Return the (X, Y) coordinate for the center point of the cell that contains the specified text.  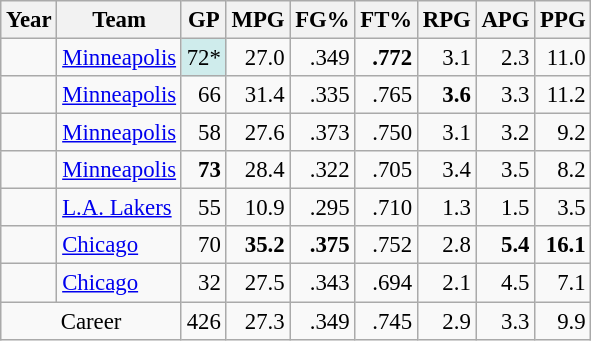
.295 (322, 208)
72* (204, 58)
FG% (322, 20)
31.4 (258, 95)
.745 (386, 321)
4.5 (506, 283)
35.2 (258, 245)
.375 (322, 245)
Team (119, 20)
.750 (386, 133)
70 (204, 245)
.710 (386, 208)
3.6 (446, 95)
10.9 (258, 208)
RPG (446, 20)
8.2 (563, 170)
28.4 (258, 170)
MPG (258, 20)
27.5 (258, 283)
27.3 (258, 321)
2.1 (446, 283)
.705 (386, 170)
2.8 (446, 245)
.752 (386, 245)
APG (506, 20)
Career (92, 321)
GP (204, 20)
.343 (322, 283)
66 (204, 95)
9.2 (563, 133)
3.4 (446, 170)
2.9 (446, 321)
.322 (322, 170)
55 (204, 208)
1.3 (446, 208)
9.9 (563, 321)
L.A. Lakers (119, 208)
Year (29, 20)
16.1 (563, 245)
7.1 (563, 283)
11.2 (563, 95)
27.6 (258, 133)
FT% (386, 20)
2.3 (506, 58)
27.0 (258, 58)
58 (204, 133)
11.0 (563, 58)
.335 (322, 95)
.772 (386, 58)
73 (204, 170)
1.5 (506, 208)
3.2 (506, 133)
.765 (386, 95)
32 (204, 283)
PPG (563, 20)
.694 (386, 283)
.373 (322, 133)
5.4 (506, 245)
426 (204, 321)
